Determine the [X, Y] coordinate at the center of the cell enclosing the given text.  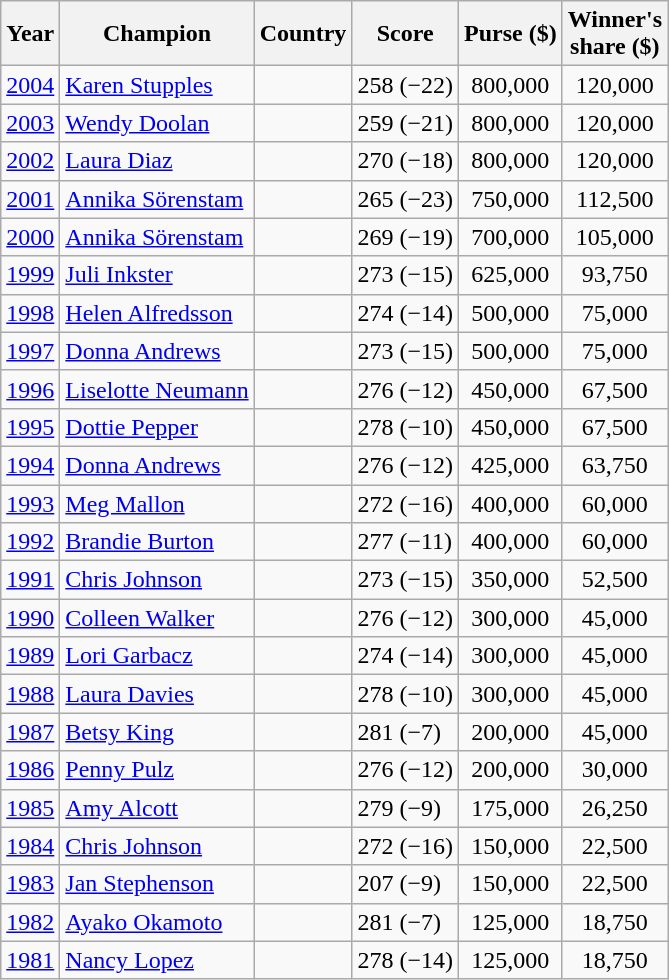
207 (−9) [406, 884]
Ayako Okamoto [157, 922]
1987 [30, 732]
2001 [30, 199]
269 (−19) [406, 237]
2000 [30, 237]
Amy Alcott [157, 808]
Year [30, 34]
Wendy Doolan [157, 123]
Purse ($) [510, 34]
52,500 [614, 580]
625,000 [510, 275]
259 (−21) [406, 123]
1983 [30, 884]
Juli Inkster [157, 275]
30,000 [614, 770]
1989 [30, 656]
Lori Garbacz [157, 656]
1996 [30, 389]
1992 [30, 542]
2004 [30, 85]
1990 [30, 618]
350,000 [510, 580]
Champion [157, 34]
Helen Alfredsson [157, 313]
Karen Stupples [157, 85]
1994 [30, 465]
277 (−11) [406, 542]
1984 [30, 846]
258 (−22) [406, 85]
1986 [30, 770]
Laura Davies [157, 694]
Laura Diaz [157, 161]
112,500 [614, 199]
Penny Pulz [157, 770]
1985 [30, 808]
105,000 [614, 237]
1997 [30, 351]
2002 [30, 161]
700,000 [510, 237]
270 (−18) [406, 161]
1991 [30, 580]
278 (−14) [406, 960]
750,000 [510, 199]
Country [303, 34]
1982 [30, 922]
26,250 [614, 808]
279 (−9) [406, 808]
Winner'sshare ($) [614, 34]
63,750 [614, 465]
1999 [30, 275]
1998 [30, 313]
1988 [30, 694]
Dottie Pepper [157, 427]
Liselotte Neumann [157, 389]
Betsy King [157, 732]
1995 [30, 427]
1993 [30, 503]
Colleen Walker [157, 618]
265 (−23) [406, 199]
Nancy Lopez [157, 960]
93,750 [614, 275]
Score [406, 34]
175,000 [510, 808]
425,000 [510, 465]
Jan Stephenson [157, 884]
Meg Mallon [157, 503]
Brandie Burton [157, 542]
1981 [30, 960]
2003 [30, 123]
